Extract the [x, y] coordinate from the center of the cell holding the provided text.  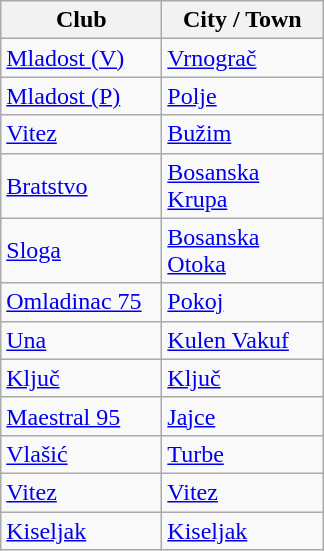
Una [82, 340]
Maestral 95 [82, 416]
Vlašić [82, 454]
City / Town [242, 20]
Jajce [242, 416]
Bosanska Otoka [242, 250]
Sloga [82, 250]
Bužim [242, 134]
Vrnograč [242, 58]
Mladost (V) [82, 58]
Mladost (P) [82, 96]
Turbe [242, 454]
Bratstvo [82, 186]
Pokoj [242, 302]
Bosanska Krupa [242, 186]
Kulen Vakuf [242, 340]
Polje [242, 96]
Club [82, 20]
Omladinac 75 [82, 302]
